Extract the (x, y) coordinate from the center of the cell holding the provided text.  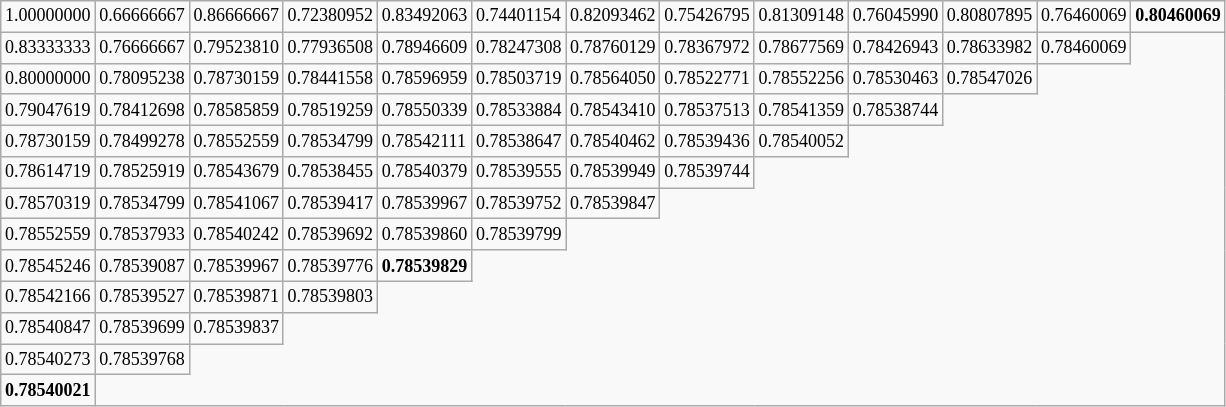
0.78539860 (424, 234)
0.78541067 (236, 204)
0.78539949 (613, 172)
0.78539436 (707, 140)
0.78539829 (424, 266)
1.00000000 (48, 16)
0.78533884 (519, 110)
0.78441558 (330, 78)
0.78540273 (48, 360)
0.78522771 (707, 78)
0.78539699 (142, 328)
0.78503719 (519, 78)
0.78539087 (142, 266)
0.78540021 (48, 390)
0.78540052 (801, 140)
0.78539692 (330, 234)
0.78530463 (895, 78)
0.78519259 (330, 110)
0.78539803 (330, 296)
0.83492063 (424, 16)
0.78539555 (519, 172)
0.78525919 (142, 172)
0.78539768 (142, 360)
0.78633982 (989, 48)
0.79047619 (48, 110)
0.78539776 (330, 266)
0.78596959 (424, 78)
0.78543679 (236, 172)
0.78542166 (48, 296)
0.80000000 (48, 78)
0.78545246 (48, 266)
0.66666667 (142, 16)
0.78946609 (424, 48)
0.78539417 (330, 204)
0.78538455 (330, 172)
0.82093462 (613, 16)
0.83333333 (48, 48)
0.78542111 (424, 140)
0.78760129 (613, 48)
0.78539871 (236, 296)
0.78539744 (707, 172)
0.78537513 (707, 110)
0.78538647 (519, 140)
0.78539752 (519, 204)
0.78540462 (613, 140)
0.78540242 (236, 234)
0.78539527 (142, 296)
0.78564050 (613, 78)
0.78499278 (142, 140)
0.74401154 (519, 16)
0.78541359 (801, 110)
0.76666667 (142, 48)
0.78539847 (613, 204)
0.75426795 (707, 16)
0.78585859 (236, 110)
0.76045990 (895, 16)
0.76460069 (1084, 16)
0.78460069 (1084, 48)
0.78537933 (142, 234)
0.78540847 (48, 328)
0.78539837 (236, 328)
0.72380952 (330, 16)
0.78614719 (48, 172)
0.78677569 (801, 48)
0.80807895 (989, 16)
0.78547026 (989, 78)
0.78552256 (801, 78)
0.77936508 (330, 48)
0.78543410 (613, 110)
0.80460069 (1178, 16)
0.79523810 (236, 48)
0.78550339 (424, 110)
0.78247308 (519, 48)
0.81309148 (801, 16)
0.86666667 (236, 16)
0.78367972 (707, 48)
0.78570319 (48, 204)
0.78426943 (895, 48)
0.78540379 (424, 172)
0.78095238 (142, 78)
0.78412698 (142, 110)
0.78539799 (519, 234)
0.78538744 (895, 110)
